From the cell containing the given text, extract its center point as [X, Y] coordinate. 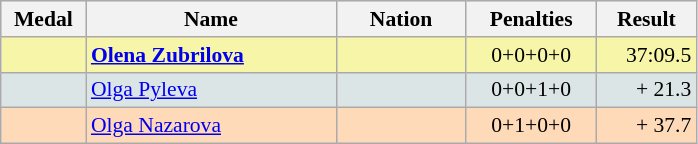
0+1+0+0 [531, 126]
Result [646, 19]
37:09.5 [646, 55]
Penalties [531, 19]
Olena Zubrilova [211, 55]
Name [211, 19]
0+0+0+0 [531, 55]
0+0+1+0 [531, 90]
+ 37.7 [646, 126]
Olga Nazarova [211, 126]
+ 21.3 [646, 90]
Nation [401, 19]
Olga Pyleva [211, 90]
Medal [44, 19]
